Capture the cell that displays the provided text and extract its (X, Y) central coordinate. 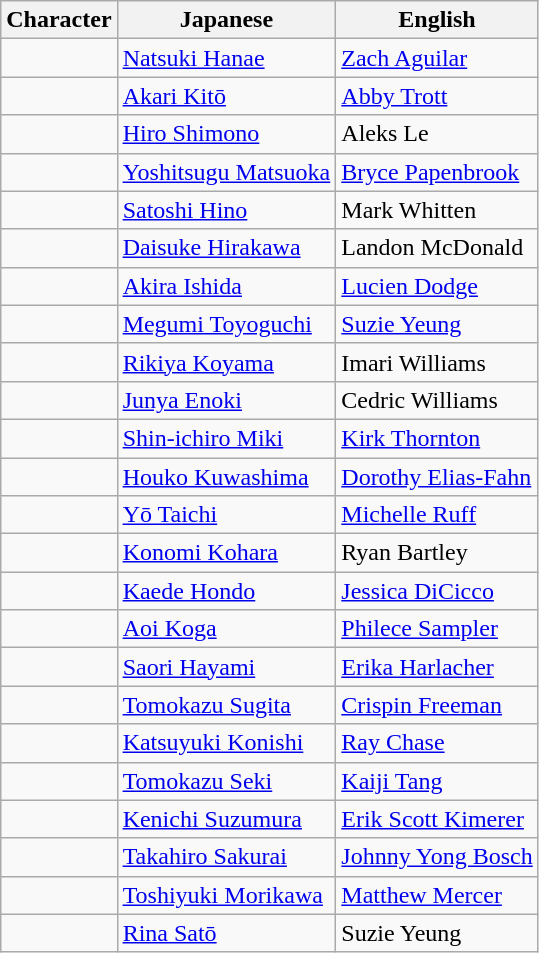
Japanese (226, 20)
Philece Sampler (437, 629)
Konomi Kohara (226, 553)
Natsuki Hanae (226, 58)
Kenichi Suzumura (226, 819)
Landon McDonald (437, 248)
Kaiji Tang (437, 781)
English (437, 20)
Cedric Williams (437, 400)
Dorothy Elias-Fahn (437, 477)
Character (59, 20)
Kaede Hondo (226, 591)
Matthew Mercer (437, 895)
Abby Trott (437, 96)
Mark Whitten (437, 210)
Tomokazu Sugita (226, 705)
Erik Scott Kimerer (437, 819)
Megumi Toyoguchi (226, 324)
Michelle Ruff (437, 515)
Houko Kuwashima (226, 477)
Aleks Le (437, 134)
Zach Aguilar (437, 58)
Junya Enoki (226, 400)
Rina Satō (226, 933)
Hiro Shimono (226, 134)
Bryce Papenbrook (437, 172)
Lucien Dodge (437, 286)
Yō Taichi (226, 515)
Shin-ichiro Miki (226, 438)
Aoi Koga (226, 629)
Daisuke Hirakawa (226, 248)
Imari Williams (437, 362)
Rikiya Koyama (226, 362)
Satoshi Hino (226, 210)
Saori Hayami (226, 667)
Yoshitsugu Matsuoka (226, 172)
Ray Chase (437, 743)
Crispin Freeman (437, 705)
Akira Ishida (226, 286)
Katsuyuki Konishi (226, 743)
Johnny Yong Bosch (437, 857)
Tomokazu Seki (226, 781)
Kirk Thornton (437, 438)
Akari Kitō (226, 96)
Erika Harlacher (437, 667)
Jessica DiCicco (437, 591)
Ryan Bartley (437, 553)
Toshiyuki Morikawa (226, 895)
Takahiro Sakurai (226, 857)
